For the text-containing cell, return its midpoint in (X, Y) coordinate format. 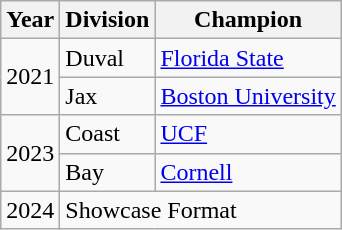
Boston University (248, 96)
Coast (108, 134)
Florida State (248, 58)
Bay (108, 172)
Year (30, 20)
2024 (30, 210)
Showcase Format (200, 210)
Cornell (248, 172)
2023 (30, 153)
Duval (108, 58)
Division (108, 20)
2021 (30, 77)
UCF (248, 134)
Jax (108, 96)
Champion (248, 20)
